Extract the (X, Y) coordinate from the center of the cell holding the provided text.  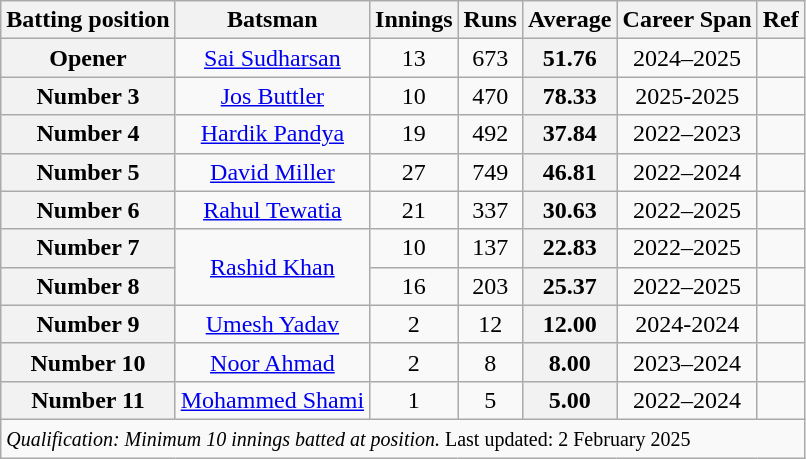
Innings (414, 20)
27 (414, 172)
2025-2025 (687, 96)
8 (490, 362)
137 (490, 248)
Mohammed Shami (272, 400)
25.37 (570, 286)
470 (490, 96)
Batting position (88, 20)
Career Span (687, 20)
Noor Ahmad (272, 362)
Number 5 (88, 172)
492 (490, 134)
21 (414, 210)
46.81 (570, 172)
1 (414, 400)
2022–2023 (687, 134)
Runs (490, 20)
78.33 (570, 96)
Batsman (272, 20)
16 (414, 286)
Number 8 (88, 286)
2024-2024 (687, 324)
8.00 (570, 362)
Number 7 (88, 248)
Number 3 (88, 96)
Number 9 (88, 324)
Number 10 (88, 362)
Ref (780, 20)
22.83 (570, 248)
Rashid Khan (272, 267)
749 (490, 172)
337 (490, 210)
Sai Sudharsan (272, 58)
Opener (88, 58)
51.76 (570, 58)
Qualification: Minimum 10 innings batted at position. Last updated: 2 February 2025 (403, 438)
13 (414, 58)
Number 4 (88, 134)
Number 11 (88, 400)
5 (490, 400)
5.00 (570, 400)
Number 6 (88, 210)
2023–2024 (687, 362)
12.00 (570, 324)
Average (570, 20)
Jos Buttler (272, 96)
673 (490, 58)
30.63 (570, 210)
12 (490, 324)
19 (414, 134)
David Miller (272, 172)
2024–2025 (687, 58)
37.84 (570, 134)
Rahul Tewatia (272, 210)
203 (490, 286)
Umesh Yadav (272, 324)
Hardik Pandya (272, 134)
